Identify which cell holds the provided text, then report its [X, Y] central coordinate. 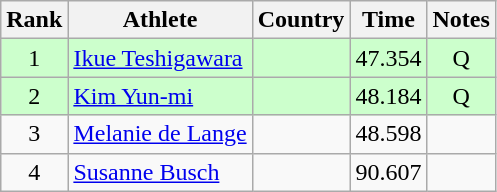
2 [34, 96]
47.354 [388, 58]
Melanie de Lange [160, 134]
Rank [34, 20]
Athlete [160, 20]
90.607 [388, 172]
Country [301, 20]
Notes [461, 20]
Time [388, 20]
4 [34, 172]
1 [34, 58]
48.184 [388, 96]
Ikue Teshigawara [160, 58]
48.598 [388, 134]
3 [34, 134]
Kim Yun-mi [160, 96]
Susanne Busch [160, 172]
